Capture the cell that displays the provided text and extract its (x, y) central coordinate. 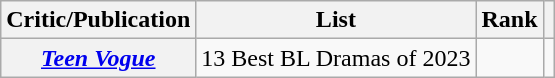
List (336, 20)
Teen Vogue (98, 58)
Rank (510, 20)
Critic/Publication (98, 20)
13 Best BL Dramas of 2023 (336, 58)
